Detect which cell encompasses the target text, then output its (x, y) center coordinate. 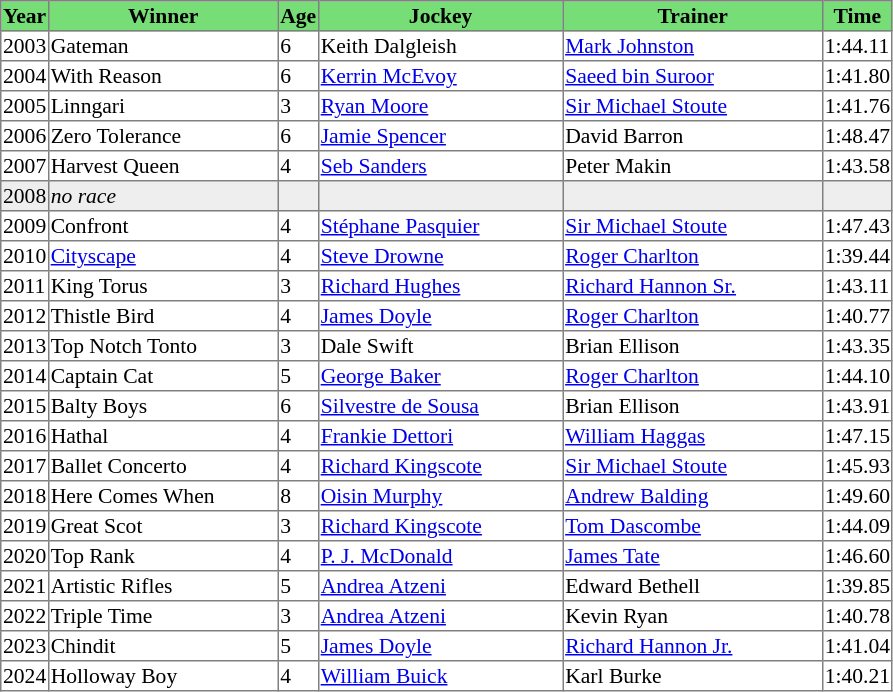
Richard Hughes (440, 286)
2008 (25, 196)
Age (298, 16)
William Buick (440, 676)
Captain Cat (163, 376)
Dale Swift (440, 346)
2006 (25, 136)
1:49.60 (857, 496)
2022 (25, 616)
1:41.80 (857, 76)
1:41.76 (857, 106)
William Haggas (693, 436)
1:44.09 (857, 526)
Artistic Rifles (163, 586)
2011 (25, 286)
2015 (25, 406)
Triple Time (163, 616)
Keith Dalgleish (440, 46)
Chindit (163, 646)
Year (25, 16)
Andrew Balding (693, 496)
Ryan Moore (440, 106)
2019 (25, 526)
2017 (25, 466)
1:40.78 (857, 616)
2013 (25, 346)
2012 (25, 316)
1:43.58 (857, 166)
King Torus (163, 286)
Time (857, 16)
2024 (25, 676)
Cityscape (163, 256)
2007 (25, 166)
Tom Dascombe (693, 526)
Richard Hannon Jr. (693, 646)
Silvestre de Sousa (440, 406)
Hathal (163, 436)
Ballet Concerto (163, 466)
Linngari (163, 106)
2014 (25, 376)
Oisin Murphy (440, 496)
2003 (25, 46)
Here Comes When (163, 496)
George Baker (440, 376)
1:44.11 (857, 46)
Peter Makin (693, 166)
Confront (163, 226)
2005 (25, 106)
Kevin Ryan (693, 616)
Kerrin McEvoy (440, 76)
Richard Hannon Sr. (693, 286)
1:39.44 (857, 256)
Balty Boys (163, 406)
Top Rank (163, 556)
Winner (163, 16)
1:47.15 (857, 436)
Great Scot (163, 526)
1:43.91 (857, 406)
David Barron (693, 136)
1:39.85 (857, 586)
Frankie Dettori (440, 436)
Jockey (440, 16)
1:43.35 (857, 346)
1:45.93 (857, 466)
Holloway Boy (163, 676)
1:46.60 (857, 556)
1:48.47 (857, 136)
With Reason (163, 76)
8 (298, 496)
1:44.10 (857, 376)
Karl Burke (693, 676)
Jamie Spencer (440, 136)
Seb Sanders (440, 166)
Edward Bethell (693, 586)
Gateman (163, 46)
Top Notch Tonto (163, 346)
Mark Johnston (693, 46)
2020 (25, 556)
Stéphane Pasquier (440, 226)
2010 (25, 256)
Trainer (693, 16)
2018 (25, 496)
1:43.11 (857, 286)
James Tate (693, 556)
1:47.43 (857, 226)
1:40.21 (857, 676)
Thistle Bird (163, 316)
2023 (25, 646)
Saeed bin Suroor (693, 76)
Harvest Queen (163, 166)
1:40.77 (857, 316)
Zero Tolerance (163, 136)
2009 (25, 226)
2016 (25, 436)
P. J. McDonald (440, 556)
Steve Drowne (440, 256)
1:41.04 (857, 646)
2004 (25, 76)
no race (163, 196)
2021 (25, 586)
